Detect which cell encompasses the target text, then output its (x, y) center coordinate. 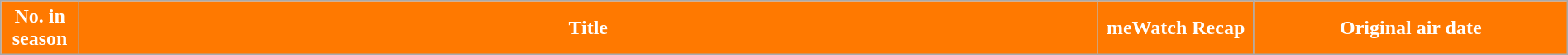
meWatch Recap (1176, 28)
Original air date (1411, 28)
No. inseason (40, 28)
Title (587, 28)
